Locate the cell with the specified text and output its [X, Y] center coordinate. 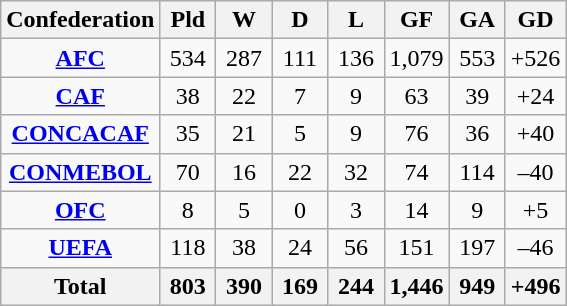
76 [416, 134]
111 [300, 58]
14 [416, 210]
GA [477, 20]
36 [477, 134]
Confederation [80, 20]
136 [356, 58]
63 [416, 96]
114 [477, 172]
W [244, 20]
553 [477, 58]
Total [80, 286]
7 [300, 96]
24 [300, 248]
CONMEBOL [80, 172]
534 [188, 58]
35 [188, 134]
+496 [536, 286]
21 [244, 134]
244 [356, 286]
197 [477, 248]
CAF [80, 96]
1,079 [416, 58]
151 [416, 248]
949 [477, 286]
GF [416, 20]
GD [536, 20]
L [356, 20]
+5 [536, 210]
390 [244, 286]
70 [188, 172]
UEFA [80, 248]
D [300, 20]
56 [356, 248]
0 [300, 210]
–40 [536, 172]
16 [244, 172]
OFC [80, 210]
803 [188, 286]
169 [300, 286]
+40 [536, 134]
–46 [536, 248]
8 [188, 210]
CONCACAF [80, 134]
3 [356, 210]
32 [356, 172]
AFC [80, 58]
+526 [536, 58]
74 [416, 172]
+24 [536, 96]
287 [244, 58]
118 [188, 248]
39 [477, 96]
Pld [188, 20]
1,446 [416, 286]
